Provide the (X, Y) coordinate of the cell's center where the given text is located.  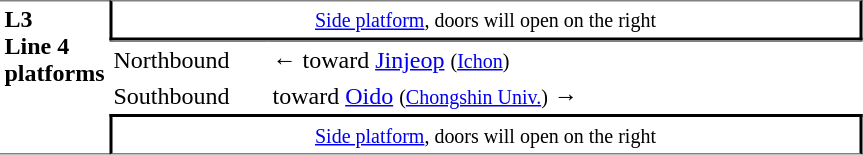
Northbound (188, 59)
Southbound (188, 96)
← toward Jinjeop (Ichon) (565, 59)
L3Line 4 platforms (54, 77)
toward Oido (Chongshin Univ.) → (565, 96)
